For the text-containing cell, return its midpoint in (X, Y) coordinate format. 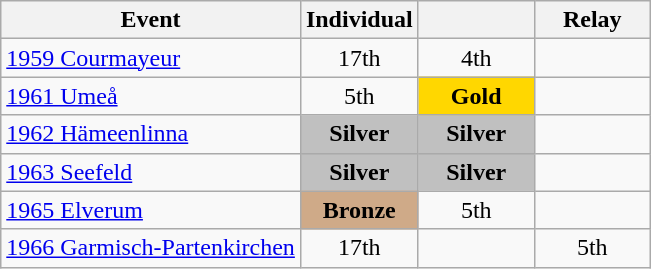
Gold (476, 96)
4th (476, 58)
1961 Umeå (151, 96)
Individual (359, 20)
Bronze (359, 210)
1959 Courmayeur (151, 58)
Event (151, 20)
1966 Garmisch-Partenkirchen (151, 248)
1962 Hämeenlinna (151, 134)
1965 Elverum (151, 210)
1963 Seefeld (151, 172)
Relay (592, 20)
